Find where the given text appears and provide that cell's center as (X, Y) coordinate. 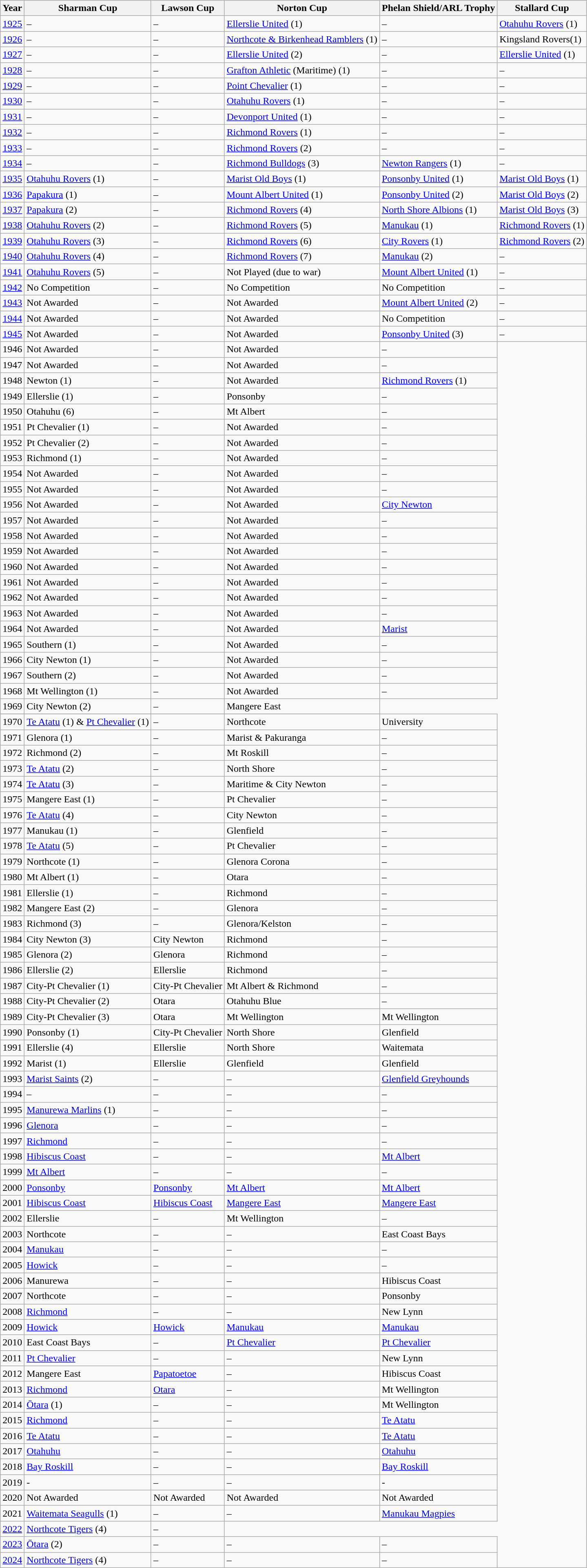
Mt Albert (1) (88, 877)
2019 (12, 1482)
1975 (12, 799)
Glenora Corona (302, 861)
Richmond Rovers (5) (302, 225)
Ellerslie (4) (88, 1048)
Marist Old Boys (2) (542, 194)
Lawson Cup (188, 8)
Year (12, 8)
1941 (12, 272)
Marist Old Boys (3) (542, 210)
Richmond (2) (88, 753)
Marist & Pakuranga (302, 738)
1937 (12, 210)
1986 (12, 970)
2001 (12, 1203)
2020 (12, 1498)
1930 (12, 101)
1964 (12, 629)
1928 (12, 70)
Marist Saints (2) (88, 1079)
Te Atatu (2) (88, 769)
Ōtara (1) (88, 1405)
1971 (12, 738)
Papakura (2) (88, 210)
City Newton (1) (88, 660)
1996 (12, 1125)
Ponsonby (1) (88, 1032)
Mt Albert & Richmond (302, 986)
1984 (12, 939)
2014 (12, 1405)
1925 (12, 24)
Ellerslie (2) (88, 970)
1946 (12, 349)
Northcote & Birkenhead Ramblers (1) (302, 39)
Mt Wellington (1) (88, 691)
1948 (12, 380)
2009 (12, 1327)
Papakura (1) (88, 194)
1965 (12, 644)
2017 (12, 1451)
Mount Albert United (2) (438, 303)
Stallard Cup (542, 8)
Devonport United (1) (302, 117)
Newton (1) (88, 380)
2006 (12, 1281)
City-Pt Chevalier (1) (88, 986)
1926 (12, 39)
Ponsonby United (2) (438, 194)
1949 (12, 396)
Richmond Rovers (7) (302, 256)
Point Chevalier (1) (302, 86)
2003 (12, 1234)
Mt Roskill (302, 753)
Not Played (due to war) (302, 272)
City Newton (2) (88, 707)
1988 (12, 1001)
1978 (12, 846)
2008 (12, 1312)
1942 (12, 287)
1967 (12, 675)
Te Atatu (3) (88, 784)
Glenora (1) (88, 738)
1994 (12, 1094)
Northcote (1) (88, 861)
Te Atatu (1) & Pt Chevalier (1) (88, 722)
1969 (12, 707)
Norton Cup (302, 8)
2012 (12, 1374)
2022 (12, 1529)
Manurewa (88, 1281)
1968 (12, 691)
1990 (12, 1032)
Mangere East (1) (88, 799)
2018 (12, 1467)
Ōtara (2) (88, 1544)
1962 (12, 598)
Manukau (2) (438, 256)
1993 (12, 1079)
Richmond (1) (88, 458)
2010 (12, 1343)
1972 (12, 753)
Sharman Cup (88, 8)
1982 (12, 908)
Marist (1) (88, 1063)
1927 (12, 55)
1936 (12, 194)
1987 (12, 986)
1950 (12, 411)
1934 (12, 163)
2005 (12, 1265)
2007 (12, 1296)
1939 (12, 241)
Otahuhu Rovers (2) (88, 225)
City Rovers (1) (438, 241)
1951 (12, 427)
2000 (12, 1188)
1938 (12, 225)
Papatoetoe (188, 1374)
Southern (1) (88, 644)
2023 (12, 1544)
Ponsonby United (3) (438, 334)
1999 (12, 1172)
Otahuhu Rovers (5) (88, 272)
Otahuhu (6) (88, 411)
1961 (12, 582)
Richmond Rovers (6) (302, 241)
1932 (12, 132)
2024 (12, 1560)
University (438, 722)
1997 (12, 1141)
1981 (12, 892)
1945 (12, 334)
1983 (12, 923)
1976 (12, 815)
Pt Chevalier (2) (88, 442)
1931 (12, 117)
2015 (12, 1420)
1966 (12, 660)
Newton Rangers (1) (438, 163)
1959 (12, 551)
City-Pt Chevalier (3) (88, 1017)
Otahuhu Rovers (3) (88, 241)
1947 (12, 365)
1955 (12, 489)
1957 (12, 520)
Waitemata (438, 1048)
City-Pt Chevalier (2) (88, 1001)
Glenora (2) (88, 955)
2016 (12, 1435)
Te Atatu (5) (88, 846)
2011 (12, 1358)
Kingsland Rovers(1) (542, 39)
1973 (12, 769)
Richmond Bulldogs (3) (302, 163)
North Shore Albions (1) (438, 210)
1963 (12, 613)
Glenora/Kelston (302, 923)
Southern (2) (88, 675)
1970 (12, 722)
Glenfield Greyhounds (438, 1079)
1953 (12, 458)
Waitemata Seagulls (1) (88, 1513)
Marist (438, 629)
2013 (12, 1389)
Pt Chevalier (1) (88, 427)
1943 (12, 303)
Ponsonby United (1) (438, 179)
Manukau Magpies (438, 1513)
Manurewa Marlins (1) (88, 1110)
1989 (12, 1017)
1995 (12, 1110)
Richmond (3) (88, 923)
2004 (12, 1250)
1998 (12, 1156)
1979 (12, 861)
Te Atatu (4) (88, 815)
1991 (12, 1048)
2002 (12, 1219)
2021 (12, 1513)
City Newton (3) (88, 939)
1935 (12, 179)
1977 (12, 830)
Grafton Athletic (Maritime) (1) (302, 70)
1992 (12, 1063)
Mangere East (2) (88, 908)
1952 (12, 442)
Otahuhu Blue (302, 1001)
Phelan Shield/ARL Trophy (438, 8)
1958 (12, 536)
Otahuhu Rovers (4) (88, 256)
1960 (12, 567)
1933 (12, 148)
1929 (12, 86)
1944 (12, 318)
1956 (12, 505)
Maritime & City Newton (302, 784)
Richmond Rovers (4) (302, 210)
1940 (12, 256)
1974 (12, 784)
Ellerslie United (2) (302, 55)
1980 (12, 877)
1954 (12, 474)
1985 (12, 955)
